Capture the cell that displays the provided text and extract its [x, y] central coordinate. 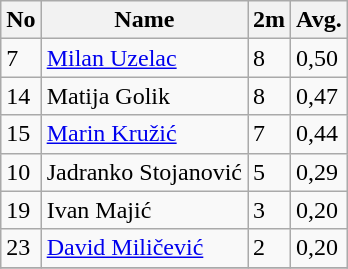
10 [21, 172]
19 [21, 210]
0,44 [320, 134]
2 [270, 248]
14 [21, 96]
Ivan Majić [144, 210]
0,29 [320, 172]
23 [21, 248]
Matija Golik [144, 96]
0,50 [320, 58]
15 [21, 134]
No [21, 20]
Milan Uzelac [144, 58]
5 [270, 172]
Name [144, 20]
Avg. [320, 20]
2m [270, 20]
0,47 [320, 96]
Jadranko Stojanović [144, 172]
Marin Kružić [144, 134]
3 [270, 210]
David Miličević [144, 248]
